Capture the cell that displays the provided text and extract its [X, Y] central coordinate. 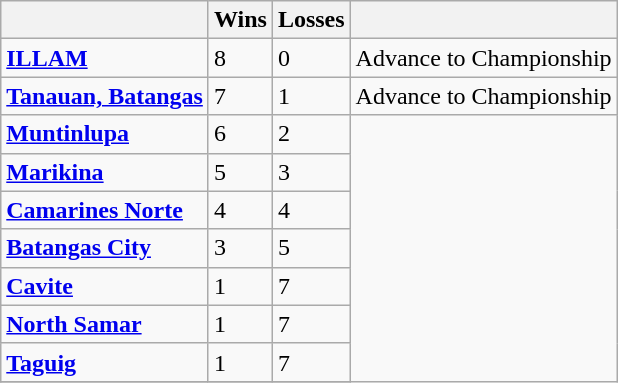
6 [240, 134]
ILLAM [105, 58]
0 [311, 58]
North Samar [105, 324]
Taguig [105, 362]
8 [240, 58]
Batangas City [105, 248]
Camarines Norte [105, 210]
Losses [311, 20]
Marikina [105, 172]
Cavite [105, 286]
2 [311, 134]
Muntinlupa [105, 134]
Tanauan, Batangas [105, 96]
Wins [240, 20]
